Search for the cell housing the specified text and yield its (x, y) center coordinate. 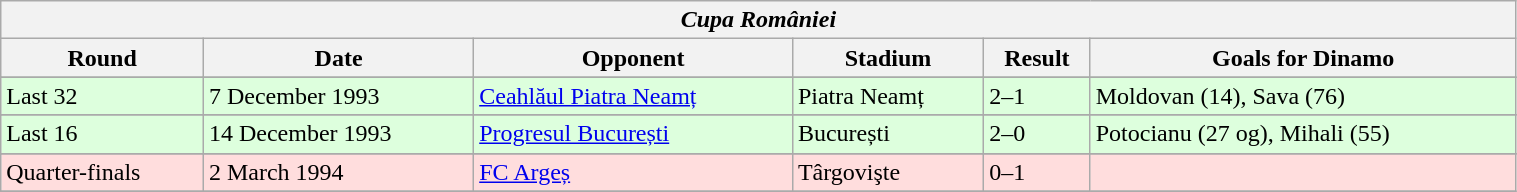
Potocianu (27 og), Mihali (55) (1303, 134)
Quarter-finals (102, 172)
2–0 (1038, 134)
Piatra Neamț (888, 96)
Cupa României (758, 20)
2–1 (1038, 96)
Result (1038, 58)
FC Argeș (634, 172)
2 March 1994 (338, 172)
Last 16 (102, 134)
Opponent (634, 58)
București (888, 134)
Moldovan (14), Sava (76) (1303, 96)
14 December 1993 (338, 134)
Progresul București (634, 134)
Ceahlăul Piatra Neamț (634, 96)
0–1 (1038, 172)
Goals for Dinamo (1303, 58)
Târgovişte (888, 172)
Stadium (888, 58)
Last 32 (102, 96)
7 December 1993 (338, 96)
Round (102, 58)
Date (338, 58)
